Detect which cell encompasses the target text, then output its [x, y] center coordinate. 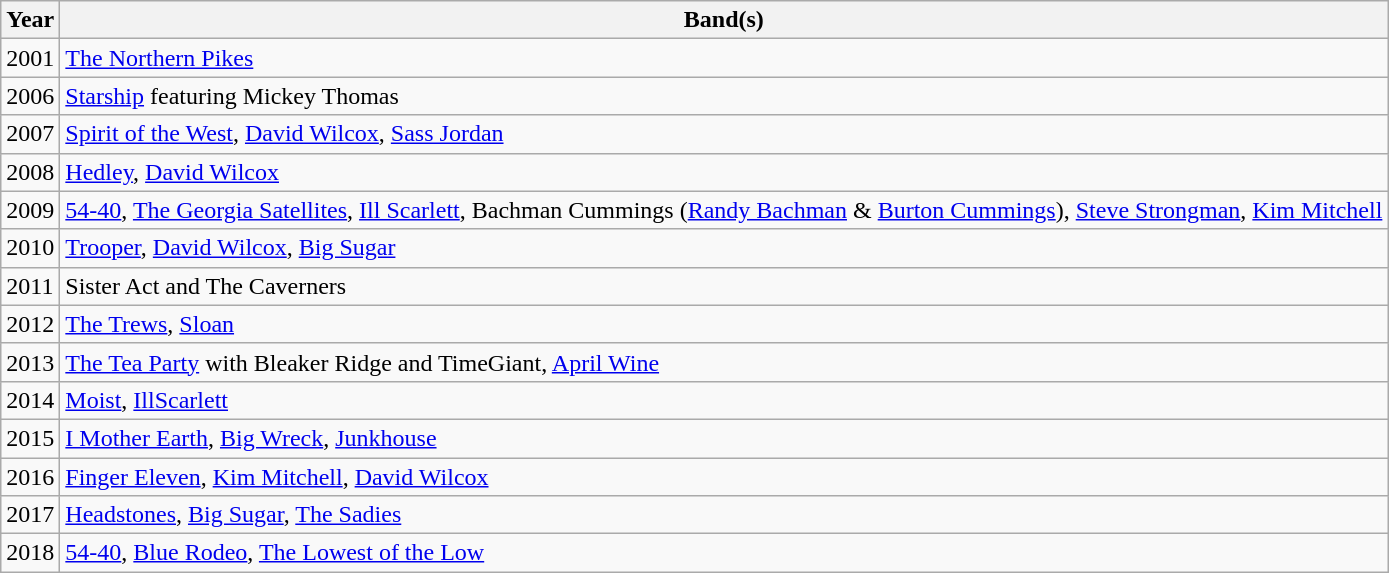
Finger Eleven, Kim Mitchell, David Wilcox [724, 477]
2008 [30, 172]
54-40, Blue Rodeo, The Lowest of the Low [724, 553]
2012 [30, 324]
2015 [30, 438]
2010 [30, 248]
The Northern Pikes [724, 58]
2014 [30, 400]
2009 [30, 210]
Sister Act and The Caverners [724, 286]
Band(s) [724, 20]
The Tea Party with Bleaker Ridge and TimeGiant, April Wine [724, 362]
Year [30, 20]
Hedley, David Wilcox [724, 172]
2018 [30, 553]
Trooper, David Wilcox, Big Sugar [724, 248]
I Mother Earth, Big Wreck, Junkhouse [724, 438]
Moist, IllScarlett [724, 400]
2016 [30, 477]
2013 [30, 362]
The Trews, Sloan [724, 324]
2007 [30, 134]
2017 [30, 515]
54-40, The Georgia Satellites, Ill Scarlett, Bachman Cummings (Randy Bachman & Burton Cummings), Steve Strongman, Kim Mitchell [724, 210]
Spirit of the West, David Wilcox, Sass Jordan [724, 134]
Starship featuring Mickey Thomas [724, 96]
2001 [30, 58]
Headstones, Big Sugar, The Sadies [724, 515]
2011 [30, 286]
2006 [30, 96]
